Pinpoint the cell where the given text exists, returning its [x, y] midpoint coordinate. 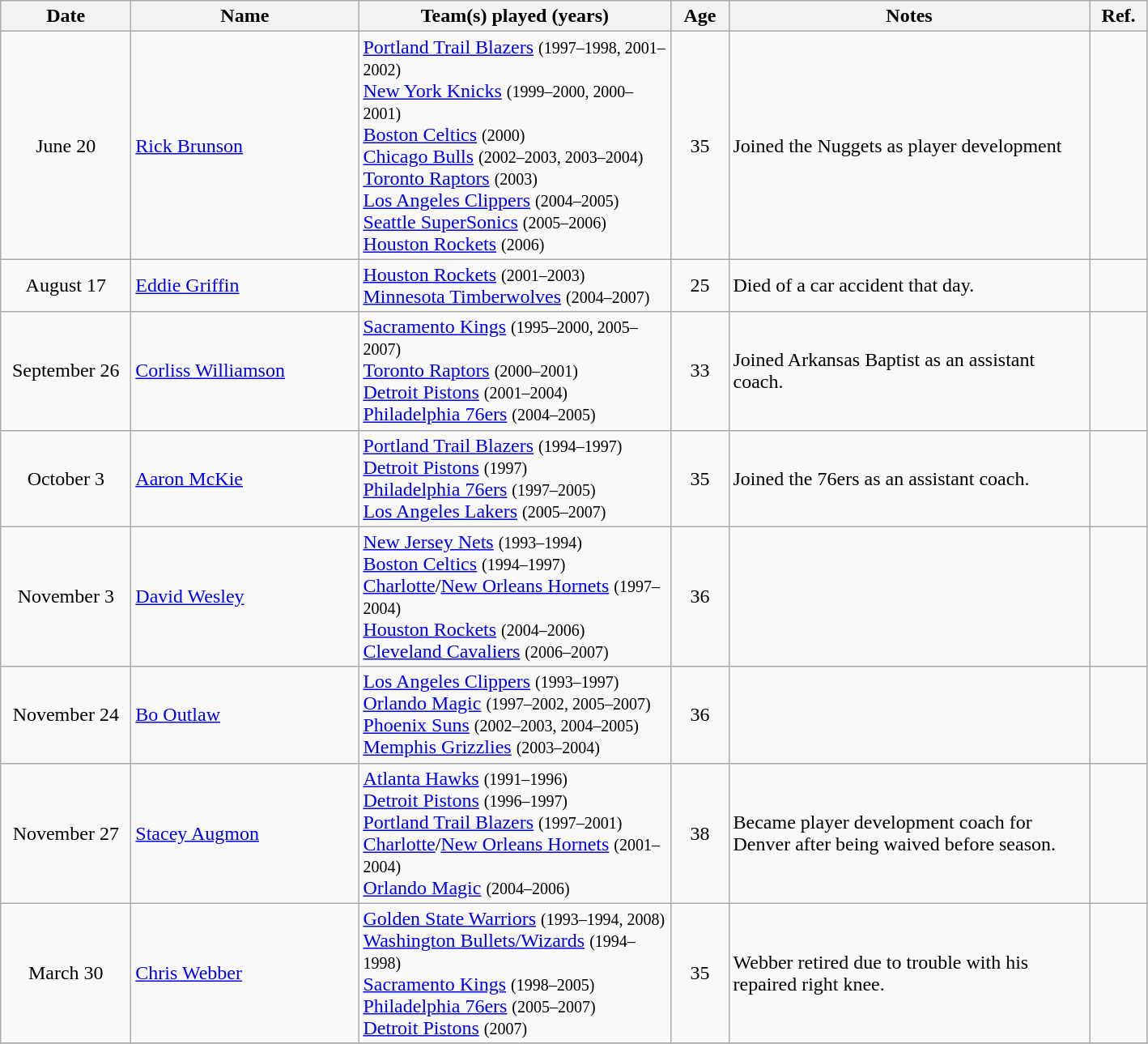
Portland Trail Blazers (1994–1997)Detroit Pistons (1997)Philadelphia 76ers (1997–2005)Los Angeles Lakers (2005–2007) [515, 478]
November 27 [66, 833]
Died of a car accident that day. [909, 285]
Joined Arkansas Baptist as an assistant coach. [909, 371]
Stacey Augmon [244, 833]
August 17 [66, 285]
David Wesley [244, 596]
Name [244, 16]
Date [66, 16]
Joined the 76ers as an assistant coach. [909, 478]
Sacramento Kings (1995–2000, 2005–2007)Toronto Raptors (2000–2001)Detroit Pistons (2001–2004)Philadelphia 76ers (2004–2005) [515, 371]
Joined the Nuggets as player development [909, 146]
Corliss Williamson [244, 371]
Eddie Griffin [244, 285]
Bo Outlaw [244, 714]
Los Angeles Clippers (1993–1997)Orlando Magic (1997–2002, 2005–2007)Phoenix Suns (2002–2003, 2004–2005)Memphis Grizzlies (2003–2004) [515, 714]
September 26 [66, 371]
Age [699, 16]
October 3 [66, 478]
Became player development coach for Denver after being waived before season. [909, 833]
25 [699, 285]
November 24 [66, 714]
33 [699, 371]
Team(s) played (years) [515, 16]
Chris Webber [244, 974]
Notes [909, 16]
Webber retired due to trouble with his repaired right knee. [909, 974]
Rick Brunson [244, 146]
Houston Rockets (2001–2003)Minnesota Timberwolves (2004–2007) [515, 285]
Ref. [1119, 16]
November 3 [66, 596]
Aaron McKie [244, 478]
March 30 [66, 974]
June 20 [66, 146]
38 [699, 833]
